Return the (X, Y) coordinate for the center point of the cell that contains the specified text.  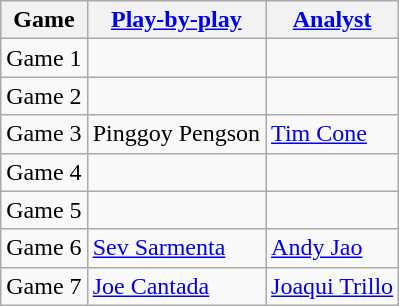
Joe Cantada (176, 286)
Sev Sarmenta (176, 248)
Joaqui Trillo (332, 286)
Game 6 (44, 248)
Play-by-play (176, 20)
Pinggoy Pengson (176, 134)
Tim Cone (332, 134)
Game 2 (44, 96)
Game (44, 20)
Game 5 (44, 210)
Game 7 (44, 286)
Analyst (332, 20)
Game 4 (44, 172)
Game 3 (44, 134)
Andy Jao (332, 248)
Game 1 (44, 58)
